Capture the cell that displays the provided text and extract its [x, y] central coordinate. 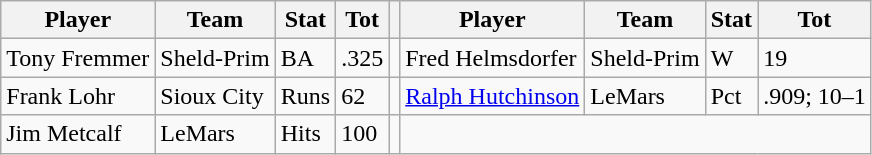
Tony Fremmer [78, 58]
Hits [305, 134]
Fred Helmsdorfer [492, 58]
Sioux City [215, 96]
.909; 10–1 [815, 96]
19 [815, 58]
Ralph Hutchinson [492, 96]
Jim Metcalf [78, 134]
Pct [731, 96]
Runs [305, 96]
BA [305, 58]
100 [362, 134]
.325 [362, 58]
Frank Lohr [78, 96]
62 [362, 96]
W [731, 58]
